Provide the [X, Y] coordinate of the cell's center where the given text is located.  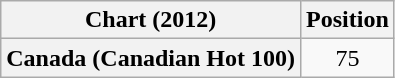
75 [348, 58]
Position [348, 20]
Chart (2012) [151, 20]
Canada (Canadian Hot 100) [151, 58]
